Search for the cell housing the specified text and yield its (x, y) center coordinate. 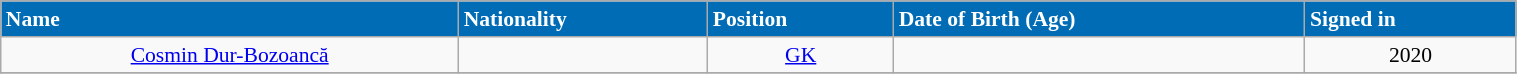
Name (230, 19)
Nationality (584, 19)
2020 (1410, 55)
Cosmin Dur-Bozoancă (230, 55)
Signed in (1410, 19)
GK (801, 55)
Position (801, 19)
Date of Birth (Age) (1100, 19)
